Determine the (x, y) coordinate at the center of the cell enclosing the given text.  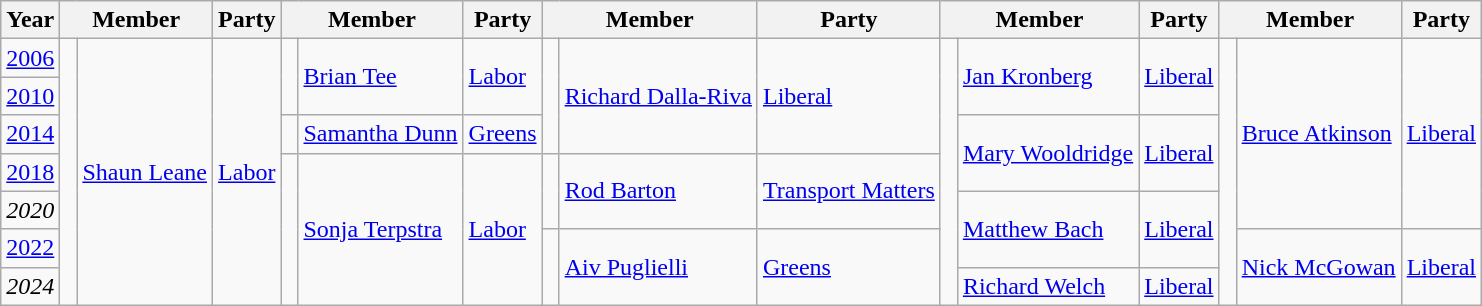
2024 (30, 286)
2014 (30, 134)
Shaun Leane (145, 172)
Year (30, 20)
Transport Matters (848, 191)
2022 (30, 248)
Bruce Atkinson (1318, 134)
Aiv Puglielli (658, 267)
Rod Barton (658, 191)
2020 (30, 210)
Richard Welch (1048, 286)
Matthew Bach (1048, 229)
Richard Dalla-Riva (658, 96)
Brian Tee (380, 77)
Jan Kronberg (1048, 77)
Nick McGowan (1318, 267)
Samantha Dunn (380, 134)
2018 (30, 172)
Sonja Terpstra (380, 229)
2010 (30, 96)
Mary Wooldridge (1048, 153)
2006 (30, 58)
